Detect which cell encompasses the target text, then output its (x, y) center coordinate. 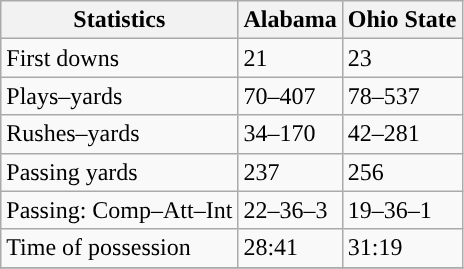
Passing yards (120, 172)
Statistics (120, 20)
19–36–1 (402, 210)
237 (290, 172)
31:19 (402, 248)
256 (402, 172)
First downs (120, 58)
Passing: Comp–Att–Int (120, 210)
Time of possession (120, 248)
28:41 (290, 248)
Plays–yards (120, 96)
34–170 (290, 134)
22–36–3 (290, 210)
21 (290, 58)
Alabama (290, 20)
78–537 (402, 96)
Rushes–yards (120, 134)
23 (402, 58)
42–281 (402, 134)
Ohio State (402, 20)
70–407 (290, 96)
